For the text-containing cell, return its midpoint in (x, y) coordinate format. 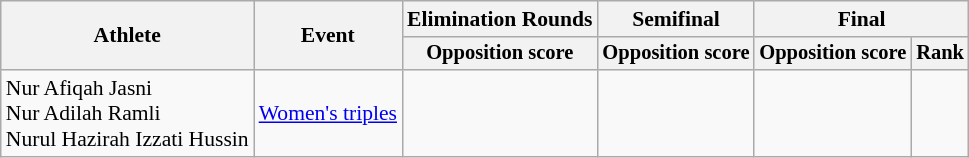
Women's triples (328, 114)
Final (861, 19)
Semifinal (676, 19)
Elimination Rounds (500, 19)
Athlete (128, 36)
Rank (940, 54)
Nur Afiqah JasniNur Adilah RamliNurul Hazirah Izzati Hussin (128, 114)
Event (328, 36)
